Search for the cell housing the specified text and yield its [x, y] center coordinate. 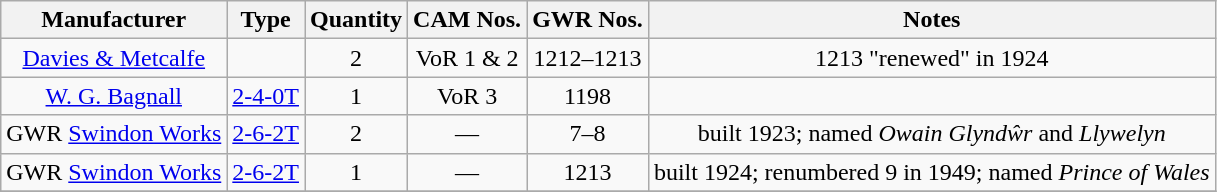
1212–1213 [588, 58]
GWR Nos. [588, 20]
CAM Nos. [468, 20]
VoR 3 [468, 96]
1213 "renewed" in 1924 [932, 58]
VoR 1 & 2 [468, 58]
W. G. Bagnall [114, 96]
Davies & Metcalfe [114, 58]
Manufacturer [114, 20]
1213 [588, 172]
Type [266, 20]
built 1923; named Owain Glyndŵr and Llywelyn [932, 134]
2-4-0T [266, 96]
7–8 [588, 134]
built 1924; renumbered 9 in 1949; named Prince of Wales [932, 172]
Notes [932, 20]
1198 [588, 96]
Quantity [356, 20]
